Identify which cell holds the provided text, then report its [x, y] central coordinate. 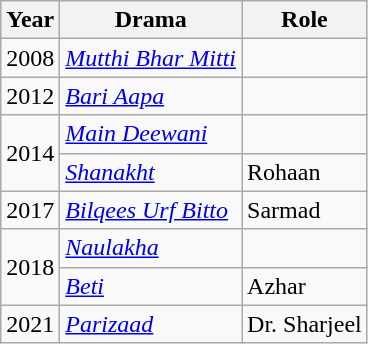
Shanakht [151, 172]
Beti [151, 286]
Bilqees Urf Bitto [151, 210]
2008 [30, 58]
2017 [30, 210]
Parizaad [151, 324]
Year [30, 20]
2018 [30, 267]
Azhar [305, 286]
Rohaan [305, 172]
Dr. Sharjeel [305, 324]
Mutthi Bhar Mitti [151, 58]
2021 [30, 324]
2012 [30, 96]
Bari Aapa [151, 96]
Sarmad [305, 210]
Naulakha [151, 248]
2014 [30, 153]
Main Deewani [151, 134]
Role [305, 20]
Drama [151, 20]
